Return [X, Y] of the center of cell containing provided text 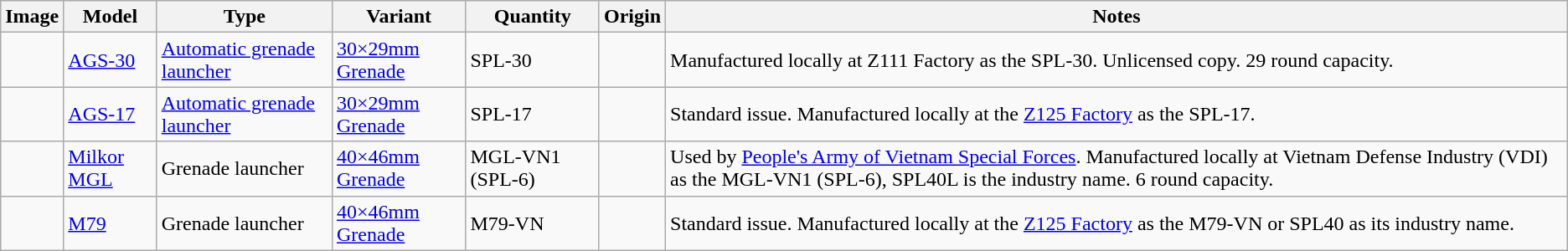
Standard issue. Manufactured locally at the Z125 Factory as the M79-VN or SPL40 as its industry name. [1117, 223]
Image [32, 17]
Milkor MGL [111, 169]
Origin [632, 17]
MGL-VN1 (SPL-6) [533, 169]
M79-VN [533, 223]
Quantity [533, 17]
SPL-30 [533, 60]
Type [245, 17]
M79 [111, 223]
SPL-17 [533, 114]
Notes [1117, 17]
Standard issue. Manufactured locally at the Z125 Factory as the SPL-17. [1117, 114]
Manufactured locally at Z111 Factory as the SPL-30. Unlicensed copy. 29 round capacity. [1117, 60]
Variant [399, 17]
AGS-17 [111, 114]
Model [111, 17]
AGS-30 [111, 60]
